Detect which cell encompasses the target text, then output its [X, Y] center coordinate. 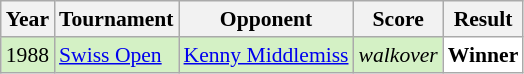
walkover [398, 55]
Opponent [266, 19]
Score [398, 19]
Tournament [116, 19]
Winner [484, 55]
Year [28, 19]
Result [484, 19]
1988 [28, 55]
Kenny Middlemiss [266, 55]
Swiss Open [116, 55]
